For the text-containing cell, return its midpoint in [x, y] coordinate format. 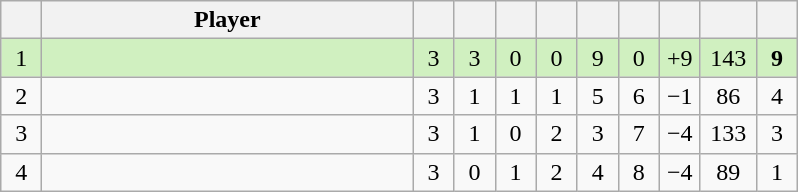
+9 [680, 58]
−1 [680, 96]
89 [728, 172]
5 [598, 96]
8 [638, 172]
6 [638, 96]
Player [228, 20]
7 [638, 134]
86 [728, 96]
143 [728, 58]
133 [728, 134]
